Identify which cell holds the provided text, then report its [x, y] central coordinate. 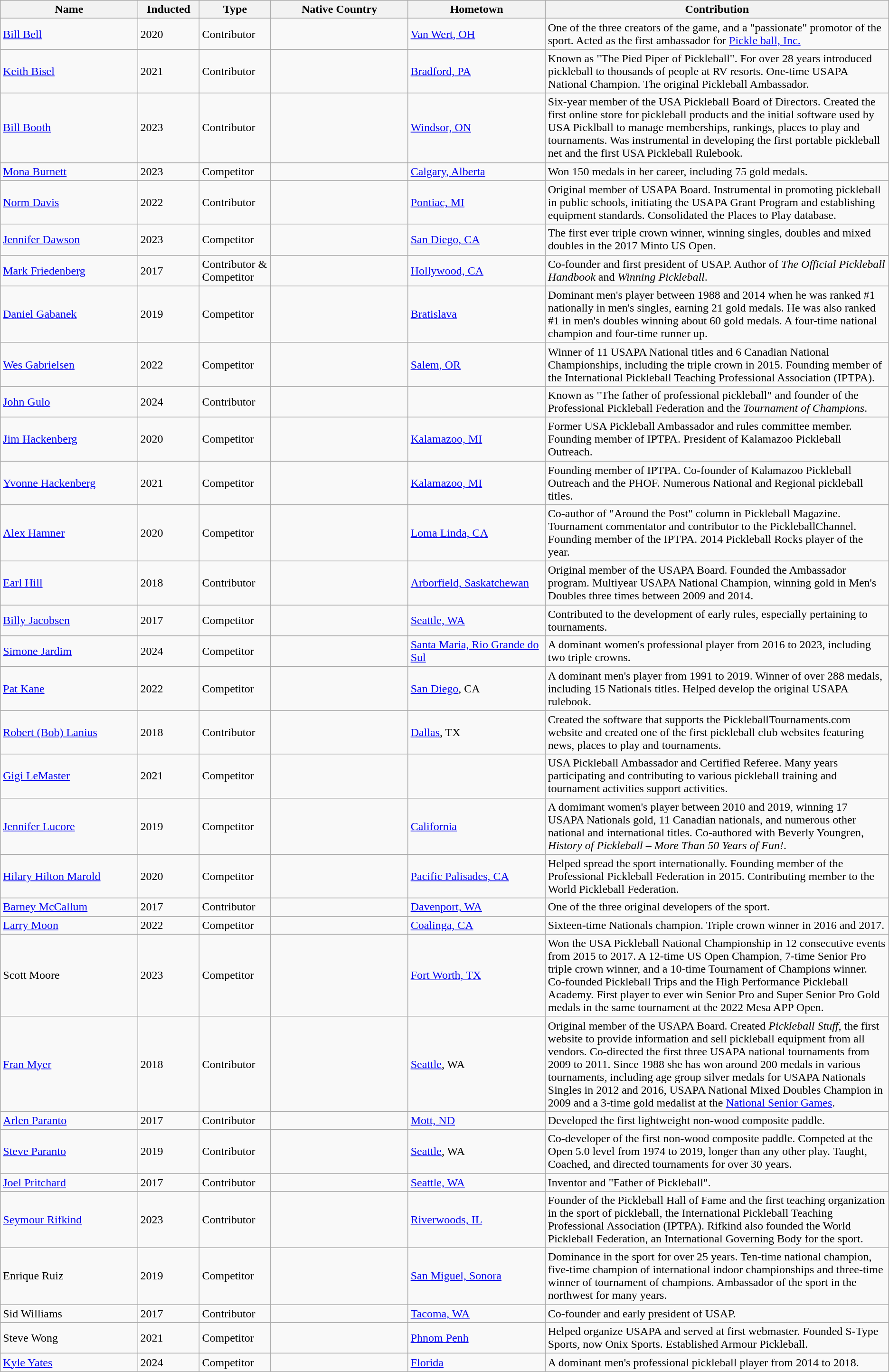
Alex Hamner [69, 533]
Keith Bisel [69, 71]
Bill Booth [69, 128]
A dominant women's professional player from 2016 to 2023, including two triple crowns. [717, 652]
Mott, ND [477, 1120]
Salem, OR [477, 364]
Sid Williams [69, 1314]
Former USA Pickleball Ambassador and rules committee member. Founding member of IPTPA. President of Kalamazoo Pickleball Outreach. [717, 439]
A dominant men's professional pickleball player from 2014 to 2018. [717, 1363]
Hometown [477, 9]
Jennifer Lucore [69, 826]
Mark Friedenberg [69, 271]
Enrique Ruiz [69, 1277]
Tacoma, WA [477, 1314]
Riverwoods, IL [477, 1220]
Inducted [169, 9]
Name [69, 9]
Kyle Yates [69, 1363]
Hilary Hilton Marold [69, 876]
One of the three creators of the game, and a "passionate" promotor of the sport. Acted as the first ambassador for Pickle ball, Inc. [717, 34]
Gigi LeMaster [69, 776]
John Gulo [69, 402]
A dominant men's player from 1991 to 2019. Winner of over 288 medals, including 15 Nationals titles. Helped develop the original USAPA rulebook. [717, 689]
Helped organize USAPA and served at first webmaster. Founded S-Type Sports, now Onix Sports. Established Armour Pickleball. [717, 1338]
Mona Burnett [69, 171]
Native Country [339, 9]
Daniel Gabanek [69, 314]
Co-founder and first president of USAP. Author of The Official Pickleball Handbook and Winning Pickleball. [717, 271]
Arborfield, Saskatchewan [477, 583]
Van Wert, OH [477, 34]
Pat Kane [69, 689]
Steve Wong [69, 1338]
One of the three original developers of the sport. [717, 907]
Windsor, ON [477, 128]
Founding member of IPTPA. Co-founder of Kalamazoo Pickleball Outreach and the PHOF. Numerous National and Regional pickleball titles. [717, 483]
Loma Linda, CA [477, 533]
Seymour Rifkind [69, 1220]
Bratislava [477, 314]
Wes Gabrielsen [69, 364]
Pacific Palisades, CA [477, 876]
San Miguel, Sonora [477, 1277]
Hollywood, CA [477, 271]
Arlen Paranto [69, 1120]
Larry Moon [69, 925]
Pontiac, MI [477, 202]
The first ever triple crown winner, winning singles, doubles and mixed doubles in the 2017 Minto US Open. [717, 239]
Bradford, PA [477, 71]
Sixteen-time Nationals champion. Triple crown winner in 2016 and 2017. [717, 925]
Phnom Penh [477, 1338]
California [477, 826]
Barney McCallum [69, 907]
Known as "The father of professional pickleball" and founder of the Professional Pickleball Federation and the Tournament of Champions. [717, 402]
Won 150 medals in her career, including 75 gold medals. [717, 171]
Coalinga, CA [477, 925]
Santa Maria, Rio Grande do Sul [477, 652]
Co-founder and early president of USAP. [717, 1314]
Contribution [717, 9]
Fort Worth, TX [477, 975]
Yvonne Hackenberg [69, 483]
Norm Davis [69, 202]
Billy Jacobsen [69, 620]
Florida [477, 1363]
Jim Hackenberg [69, 439]
Robert (Bob) Lanius [69, 732]
Calgary, Alberta [477, 171]
Fran Myer [69, 1064]
Earl Hill [69, 583]
Bill Bell [69, 34]
Inventor and "Father of Pickleball". [717, 1182]
Scott Moore [69, 975]
Contributor & Competitor [235, 271]
Steve Paranto [69, 1151]
Davenport, WA [477, 907]
Dallas, TX [477, 732]
Joel Pritchard [69, 1182]
Type [235, 9]
Contributed to the development of early rules, especially pertaining to tournaments. [717, 620]
Simone Jardim [69, 652]
Jennifer Dawson [69, 239]
Developed the first lightweight non-wood composite paddle. [717, 1120]
